Find where the given text appears and provide that cell's center as [x, y] coordinate. 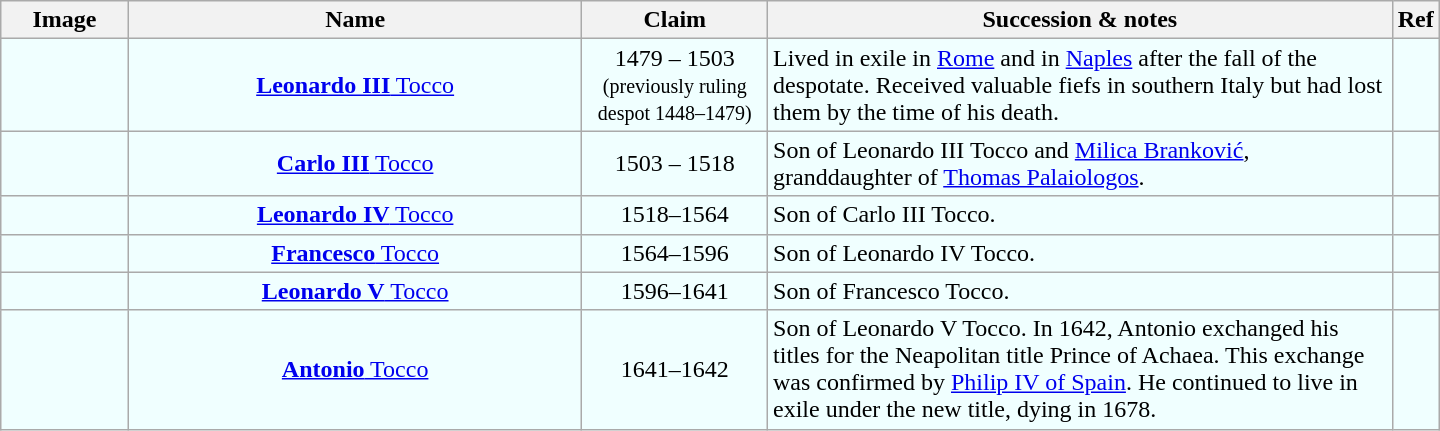
Antonio Tocco [355, 370]
Image [65, 20]
Francesco Tocco [355, 253]
1503 – 1518 [675, 164]
Leonardo IV Tocco [355, 215]
1518–1564 [675, 215]
Name [355, 20]
Leonardo V Tocco [355, 291]
Ref [1416, 20]
1564–1596 [675, 253]
Son of Carlo III Tocco. [1080, 215]
1596–1641 [675, 291]
Claim [675, 20]
1641–1642 [675, 370]
1479 – 1503(previously ruling despot 1448–1479) [675, 85]
Succession & notes [1080, 20]
Son of Leonardo III Tocco and Milica Branković, granddaughter of Thomas Palaiologos. [1080, 164]
Carlo III Tocco [355, 164]
Leonardo III Tocco [355, 85]
Son of Francesco Tocco. [1080, 291]
Son of Leonardo IV Tocco. [1080, 253]
